From the cell containing the given text, extract its center point as (X, Y) coordinate. 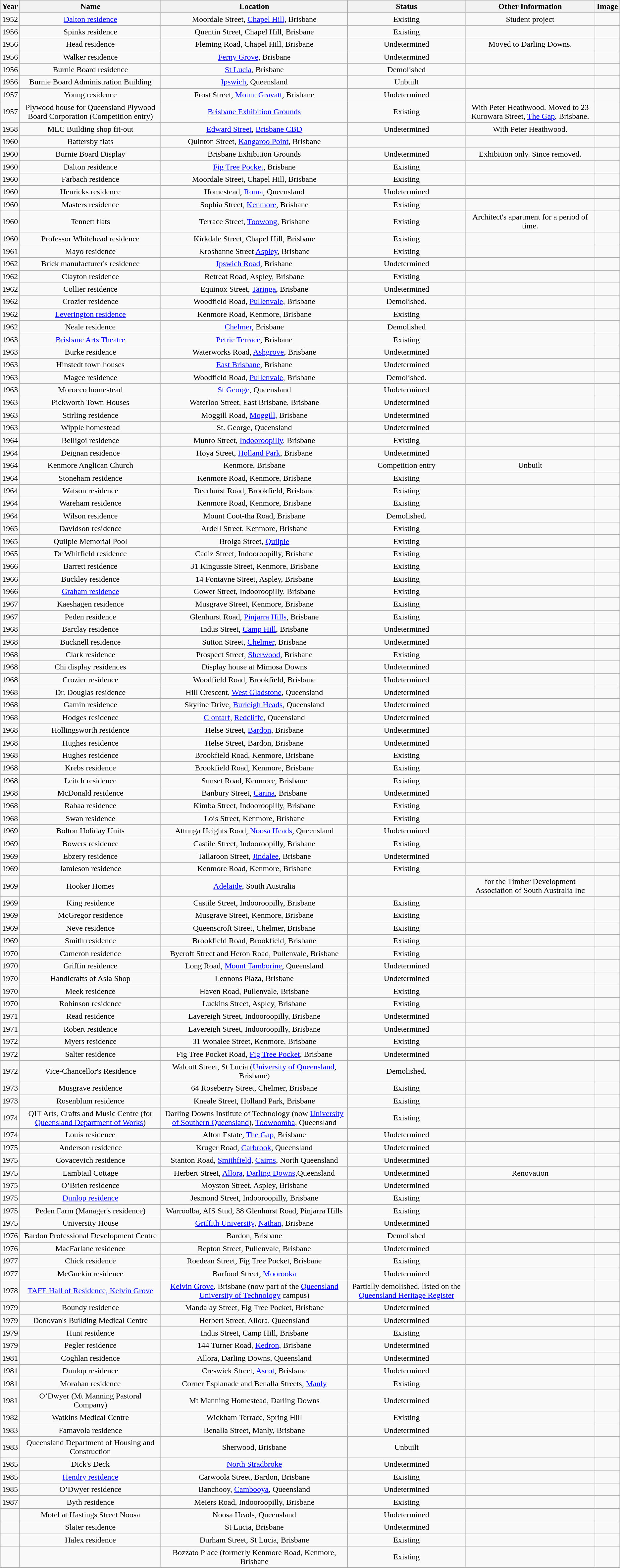
Carwoola Street, Bardon, Brisbane (254, 1477)
Waterworks Road, Ashgrove, Brisbane (254, 352)
Jamieson residence (90, 869)
Louis residence (90, 1135)
St. George, Queensland (254, 428)
Quentin Street, Chapel Hill, Brisbane (254, 32)
Adelaide, South Australia (254, 886)
Kelvin Grove, Brisbane (now part of the Queensland University of Technology campus) (254, 1291)
Griffin residence (90, 966)
Graham residence (90, 592)
Ferny Grove, Brisbane (254, 57)
1987 (10, 1502)
Burnie Board residence (90, 70)
Mayo residence (90, 251)
Sutton Street, Chelmer, Brisbane (254, 642)
Kenmore, Brisbane (254, 465)
Terrace Street, Toowong, Brisbane (254, 222)
Lennons Plaza, Brisbane (254, 978)
Partially demolished, listed on the Queensland Heritage Register (407, 1291)
King residence (90, 903)
Gamin residence (90, 705)
Bardon Professional Development Centre (90, 1236)
Smith residence (90, 941)
Sunset Road, Kenmore, Brisbane (254, 780)
Pickworth Town Houses (90, 403)
Slater residence (90, 1527)
Queenscroft Street, Chelmer, Brisbane (254, 928)
Krebs residence (90, 768)
Stanton Road, Smithfield, Cairns, North Queensland (254, 1160)
Dick's Deck (90, 1464)
1958 (10, 129)
Read residence (90, 1016)
Wilson residence (90, 516)
Attunga Heights Road, Noosa Heads, Queensland (254, 831)
Barrett residence (90, 566)
Dr. Douglas residence (90, 692)
Haven Road, Pullenvale, Brisbane (254, 991)
Luckins Street, Aspley, Brisbane (254, 1004)
Location (254, 7)
Fig Tree Pocket, Brisbane (254, 167)
Tallaroon Street, Jindalee, Brisbane (254, 856)
Kruger Road, Carbrook, Queensland (254, 1148)
Corner Esplanade and Benalla Streets, Manly (254, 1383)
Boundy residence (90, 1308)
Griffith University, Nathan, Brisbane (254, 1223)
Watkins Medical Centre (90, 1417)
Brookfield Road, Brookfield, Brisbane (254, 941)
Ipswich Road, Brisbane (254, 264)
Leitch residence (90, 780)
Salter residence (90, 1054)
Collier residence (90, 289)
Quilpie Memorial Pool (90, 541)
University House (90, 1223)
Spinks residence (90, 32)
Watson residence (90, 491)
Competition entry (407, 465)
Banbury Street, Carina, Brisbane (254, 793)
1961 (10, 251)
Ebzery residence (90, 856)
Tennett flats (90, 222)
Burnie Board Display (90, 154)
Stirling residence (90, 415)
Covacevich residence (90, 1160)
Moggill Road, Moggill, Brisbane (254, 415)
Ardell Street, Kenmore, Brisbane (254, 528)
Sherwood, Brisbane (254, 1447)
Lambtail Cottage (90, 1173)
Davidson residence (90, 528)
Repton Street, Pullenvale, Brisbane (254, 1249)
Famavola residence (90, 1430)
Burke residence (90, 352)
Young residence (90, 95)
Coghlan residence (90, 1358)
Sophia Street, Kenmore, Brisbane (254, 205)
Image (607, 7)
Bolton Holiday Units (90, 831)
Byth residence (90, 1502)
Vice-Chancellor's Residence (90, 1071)
Dr Whitfield residence (90, 554)
31 Wonalee Street, Kenmore, Brisbane (254, 1042)
O’Dwyer residence (90, 1490)
Rosenblum residence (90, 1101)
Hendry residence (90, 1477)
Meiers Road, Indooroopilly, Brisbane (254, 1502)
Mandalay Street, Fig Tree Pocket, Brisbane (254, 1308)
Homestead, Roma, Queensland (254, 192)
Student project (530, 19)
Kenmore Anglican Church (90, 465)
Fig Tree Pocket Road, Fig Tree Pocket, Brisbane (254, 1054)
Wareham residence (90, 503)
TAFE Hall of Residence, Kelvin Grove (90, 1291)
Moyston Street, Aspley, Brisbane (254, 1185)
Neale residence (90, 327)
Hunt residence (90, 1333)
Robert residence (90, 1029)
Chick residence (90, 1261)
Musgrave residence (90, 1088)
Burnie Board Administration Building (90, 82)
Morahan residence (90, 1383)
Wickham Terrace, Spring Hill (254, 1417)
Buckley residence (90, 579)
Prospect Street, Sherwood, Brisbane (254, 655)
St George, Queensland (254, 390)
Skyline Drive, Burleigh Heads, Queensland (254, 705)
Professor Whitehead residence (90, 239)
Hoya Street, Holland Park, Brisbane (254, 453)
Glenhurst Road, Pinjarra Hills, Brisbane (254, 617)
Hodges residence (90, 717)
Clark residence (90, 655)
Deignan residence (90, 453)
Architect's apartment for a period of time. (530, 222)
Bozzato Place (formerly Kenmore Road, Kenmore, Brisbane (254, 1557)
Frost Street, Mount Gravatt, Brisbane (254, 95)
Pegler residence (90, 1346)
Motel at Hastings Street Noosa (90, 1515)
Edward Street, Brisbane CBD (254, 129)
Handicrafts of Asia Shop (90, 978)
Display house at Mimosa Downs (254, 667)
Kirkdale Street, Chapel Hill, Brisbane (254, 239)
Anderson residence (90, 1148)
Herbert Street, Allora, Queensland (254, 1320)
Stoneham residence (90, 478)
1982 (10, 1417)
Gower Street, Indooroopilly, Brisbane (254, 592)
Herbert Street, Allora, Darling Downs,Queensland (254, 1173)
McGregor residence (90, 915)
1952 (10, 19)
Status (407, 7)
1978 (10, 1291)
144 Turner Road, Kedron, Brisbane (254, 1346)
Kaeshagen residence (90, 604)
Benalla Street, Manly, Brisbane (254, 1430)
Other Information (530, 7)
Bucknell residence (90, 642)
MLC Building shop fit-out (90, 129)
Farbach residence (90, 179)
Moved to Darling Downs. (530, 44)
Hooker Homes (90, 886)
Bycroft Street and Heron Road, Pullenvale, Brisbane (254, 953)
Long Road, Mount Tamborine, Queensland (254, 966)
Cadiz Street, Indooroopilly, Brisbane (254, 554)
Jesmond Street, Indooroopilly, Brisbane (254, 1198)
Belligoi residence (90, 440)
Hill Crescent, West Gladstone, Queensland (254, 692)
Hinstedt town houses (90, 365)
Battersby flats (90, 141)
Creswick Street, Ascot, Brisbane (254, 1371)
Munro Street, Indooroopilly, Brisbane (254, 440)
Noosa Heads, Queensland (254, 1515)
Bardon, Brisbane (254, 1236)
Name (90, 7)
Plywood house for Queensland Plywood Board Corporation (Competition entry) (90, 112)
Exhibition only. Since removed. (530, 154)
Brolga Street, Quilpie (254, 541)
Henricks residence (90, 192)
Barclay residence (90, 629)
Kimba Street, Indooroopilly, Brisbane (254, 806)
Woodfield Road, Brookfield, Brisbane (254, 680)
Wipple homestead (90, 428)
Fleming Road, Chapel Hill, Brisbane (254, 44)
East Brisbane, Brisbane (254, 365)
Myers residence (90, 1042)
Bowers residence (90, 844)
North Stradbroke (254, 1464)
Lois Street, Kenmore, Brisbane (254, 818)
Durham Street, St Lucia, Brisbane (254, 1540)
Warroolba, AIS Stud, 38 Glenhurst Road, Pinjarra Hills (254, 1211)
Masters residence (90, 205)
Meek residence (90, 991)
Clontarf, Redcliffe, Queensland (254, 717)
Roedean Street, Fig Tree Pocket, Brisbane (254, 1261)
Ipswich, Queensland (254, 82)
Rabaa residence (90, 806)
Halex residence (90, 1540)
Mount Coot-tha Road, Brisbane (254, 516)
Kroshanne Street Aspley, Brisbane (254, 251)
Mt Manning Homestead, Darling Downs (254, 1400)
Queensland Department of Housing and Construction (90, 1447)
Head residence (90, 44)
Leverington residence (90, 314)
for the Timber Development Association of South Australia Inc (530, 886)
With Peter Heathwood. (530, 129)
Brick manufacturer's residence (90, 264)
Chelmer, Brisbane (254, 327)
O’Brien residence (90, 1185)
Waterloo Street, East Brisbane, Brisbane (254, 403)
64 Roseberry Street, Chelmer, Brisbane (254, 1088)
McDonald residence (90, 793)
Donovan's Building Medical Centre (90, 1320)
Equinox Street, Taringa, Brisbane (254, 289)
Hollingsworth residence (90, 730)
Swan residence (90, 818)
Peden residence (90, 617)
Brisbane Arts Theatre (90, 339)
Chi display residences (90, 667)
14 Fontayne Street, Aspley, Brisbane (254, 579)
Renovation (530, 1173)
Retreat Road, Aspley, Brisbane (254, 276)
Walcott Street, St Lucia (University of Queensland, Brisbane) (254, 1071)
Clayton residence (90, 276)
Quinton Street, Kangaroo Point, Brisbane (254, 141)
Morocco homestead (90, 390)
Robinson residence (90, 1004)
Allora, Darling Downs, Queensland (254, 1358)
With Peter Heathwood. Moved to 23 Kurowara Street, The Gap, Brisbane. (530, 112)
Deerhurst Road, Brookfield, Brisbane (254, 491)
Cameron residence (90, 953)
McGuckin residence (90, 1274)
Year (10, 7)
QIT Arts, Crafts and Music Centre (for Queensland Department of Works) (90, 1118)
Walker residence (90, 57)
Magee residence (90, 377)
Alton Estate, The Gap, Brisbane (254, 1135)
Kneale Street, Holland Park, Brisbane (254, 1101)
31 Kingussie Street, Kenmore, Brisbane (254, 566)
Neve residence (90, 928)
Peden Farm (Manager's residence) (90, 1211)
Petrie Terrace, Brisbane (254, 339)
O’Dwyer (Mt Manning Pastoral Company) (90, 1400)
MacFarlane residence (90, 1249)
Banchooy, Cambooya, Queensland (254, 1490)
Barfood Street, Moorooka (254, 1274)
Darling Downs Institute of Technology (now University of Southern Queensland), Toowoomba, Queensland (254, 1118)
